Determine the (x, y) coordinate at the center of the cell enclosing the given text.  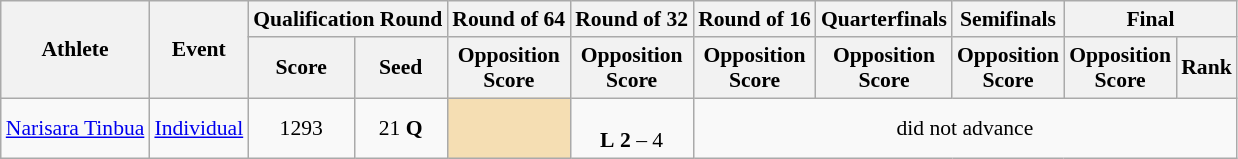
Individual (198, 128)
Qualification Round (348, 19)
Final (1150, 19)
Seed (400, 68)
Semifinals (1008, 19)
Athlete (76, 50)
Round of 16 (754, 19)
Round of 64 (508, 19)
Round of 32 (632, 19)
1293 (301, 128)
L 2 – 4 (632, 128)
did not advance (965, 128)
Rank (1206, 68)
Score (301, 68)
21 Q (400, 128)
Event (198, 50)
Narisara Tinbua (76, 128)
Quarterfinals (884, 19)
